For the text-containing cell, return its midpoint in [X, Y] coordinate format. 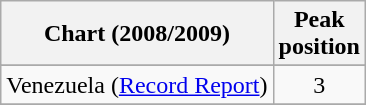
Venezuela (Record Report) [137, 85]
Peakposition [319, 34]
Chart (2008/2009) [137, 34]
3 [319, 85]
